Locate the cell with the specified text and output its [x, y] center coordinate. 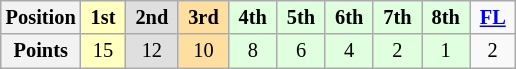
15 [104, 51]
3rd [203, 17]
6 [301, 51]
Position [41, 17]
8 [253, 51]
7th [397, 17]
12 [152, 51]
6th [349, 17]
1st [104, 17]
4th [253, 17]
5th [301, 17]
4 [349, 51]
FL [493, 17]
8th [446, 17]
Points [41, 51]
10 [203, 51]
2nd [152, 17]
1 [446, 51]
